Extract the (x, y) coordinate from the center of the cell holding the provided text.  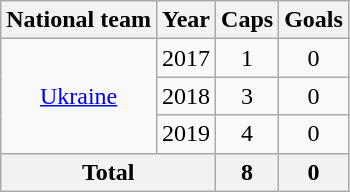
2019 (186, 134)
8 (248, 172)
National team (79, 20)
4 (248, 134)
1 (248, 58)
Year (186, 20)
2018 (186, 96)
Ukraine (79, 96)
Goals (314, 20)
Caps (248, 20)
Total (108, 172)
3 (248, 96)
2017 (186, 58)
